Extract the [x, y] coordinate from the center of the cell holding the provided text.  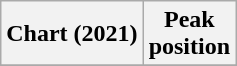
Peakposition [189, 34]
Chart (2021) [72, 34]
